Determine the [X, Y] coordinate at the center of the cell enclosing the given text.  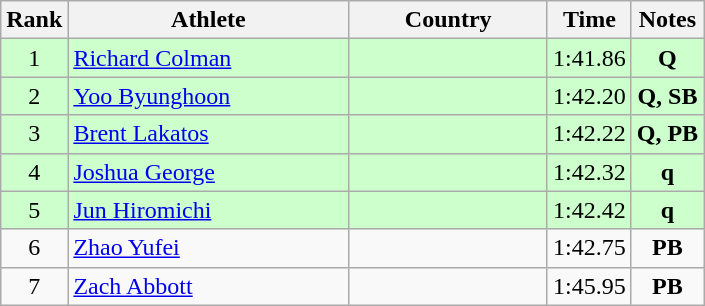
6 [34, 248]
Time [589, 20]
1:45.95 [589, 286]
Richard Colman [208, 58]
Zach Abbott [208, 286]
Zhao Yufei [208, 248]
1:42.20 [589, 96]
1:42.22 [589, 134]
Joshua George [208, 172]
5 [34, 210]
1:42.75 [589, 248]
Rank [34, 20]
4 [34, 172]
3 [34, 134]
Country [448, 20]
1:42.42 [589, 210]
Athlete [208, 20]
Q [667, 58]
1:42.32 [589, 172]
Brent Lakatos [208, 134]
1 [34, 58]
1:41.86 [589, 58]
Q, SB [667, 96]
2 [34, 96]
Notes [667, 20]
Jun Hiromichi [208, 210]
Yoo Byunghoon [208, 96]
7 [34, 286]
Q, PB [667, 134]
